Detect which cell encompasses the target text, then output its [X, Y] center coordinate. 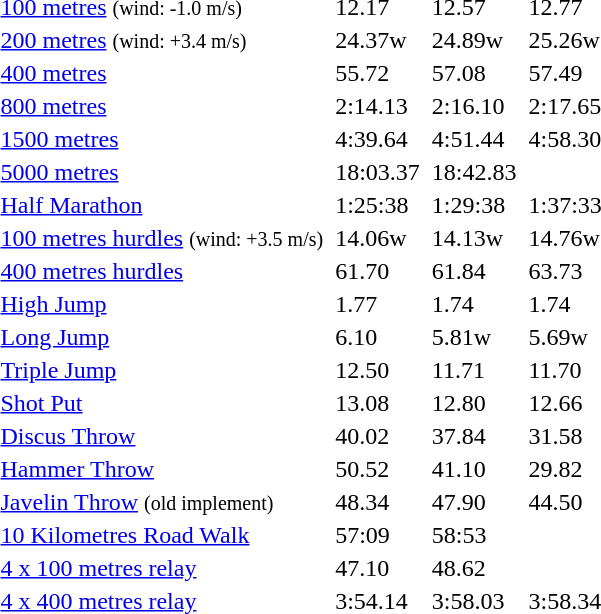
57:09 [378, 535]
47.90 [474, 502]
61.70 [378, 271]
47.10 [378, 568]
18:03.37 [378, 172]
40.02 [378, 436]
1.74 [474, 304]
12.50 [378, 370]
48.62 [474, 568]
5.81w [474, 337]
14.06w [378, 238]
11.71 [474, 370]
1.77 [378, 304]
55.72 [378, 73]
2:14.13 [378, 106]
6.10 [378, 337]
50.52 [378, 469]
61.84 [474, 271]
1:25:38 [378, 205]
37.84 [474, 436]
58:53 [474, 535]
4:51.44 [474, 139]
41.10 [474, 469]
13.08 [378, 403]
1:29:38 [474, 205]
4:39.64 [378, 139]
24.89w [474, 40]
57.08 [474, 73]
18:42.83 [474, 172]
24.37w [378, 40]
12.80 [474, 403]
14.13w [474, 238]
2:16.10 [474, 106]
48.34 [378, 502]
